Capture the cell that displays the provided text and extract its [X, Y] central coordinate. 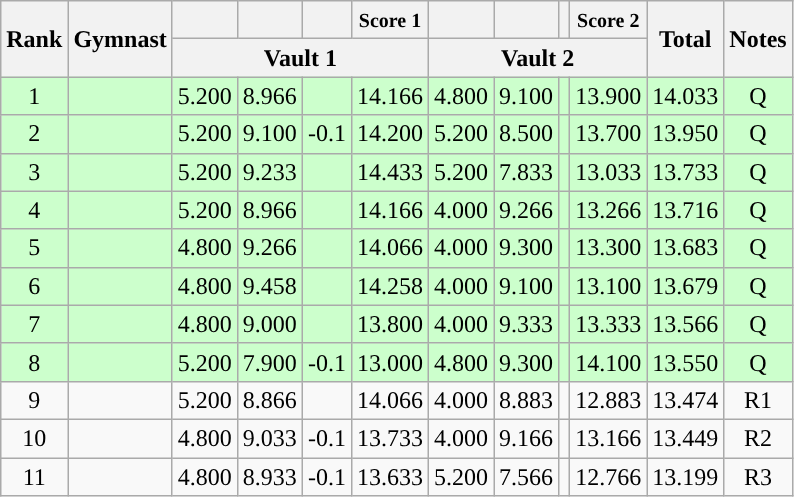
8 [34, 362]
7 [34, 324]
2 [34, 134]
9.033 [270, 438]
13.033 [608, 172]
13.100 [608, 286]
R3 [758, 477]
13.683 [686, 248]
13.474 [686, 400]
8.866 [270, 400]
9.000 [270, 324]
Vault 2 [538, 58]
13.300 [608, 248]
Vault 1 [300, 58]
Notes [758, 39]
14.200 [390, 134]
13.700 [608, 134]
13.950 [686, 134]
5 [34, 248]
11 [34, 477]
13.166 [608, 438]
9.166 [526, 438]
10 [34, 438]
12.766 [608, 477]
9.233 [270, 172]
Score 1 [390, 20]
13.550 [686, 362]
13.333 [608, 324]
7.833 [526, 172]
13.449 [686, 438]
7.566 [526, 477]
14.433 [390, 172]
13.000 [390, 362]
13.633 [390, 477]
13.199 [686, 477]
13.566 [686, 324]
3 [34, 172]
9.458 [270, 286]
8.883 [526, 400]
13.900 [608, 96]
13.800 [390, 324]
12.883 [608, 400]
Gymnast [120, 39]
Total [686, 39]
13.266 [608, 210]
14.033 [686, 96]
14.100 [608, 362]
R1 [758, 400]
Score 2 [608, 20]
4 [34, 210]
13.716 [686, 210]
Rank [34, 39]
9 [34, 400]
R2 [758, 438]
6 [34, 286]
7.900 [270, 362]
8.933 [270, 477]
13.679 [686, 286]
9.333 [526, 324]
1 [34, 96]
8.500 [526, 134]
14.258 [390, 286]
